Scan for the cell matching the given text and deliver its [x, y] coordinate at center. 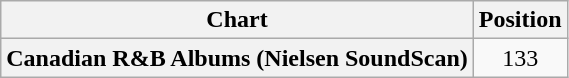
133 [520, 58]
Position [520, 20]
Chart [238, 20]
Canadian R&B Albums (Nielsen SoundScan) [238, 58]
